Search for the cell housing the specified text and yield its (x, y) center coordinate. 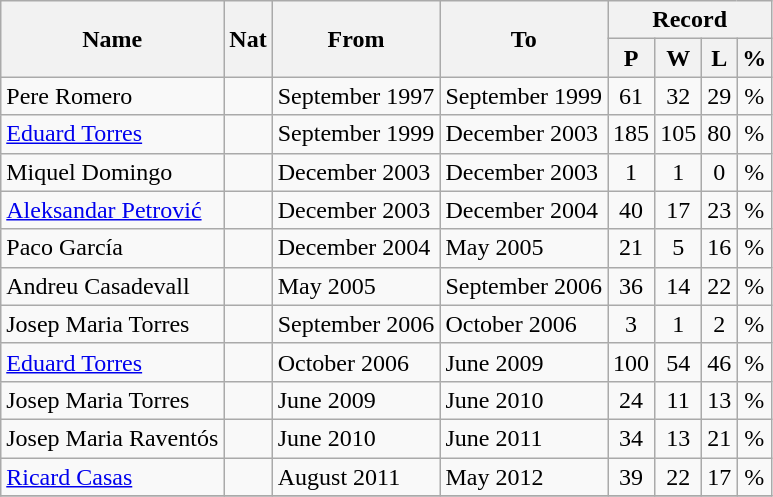
32 (678, 96)
54 (678, 362)
P (632, 58)
Pere Romero (112, 96)
23 (720, 210)
To (524, 39)
Miquel Domingo (112, 172)
105 (678, 134)
0 (720, 172)
Aleksandar Petrović (112, 210)
From (356, 39)
5 (678, 248)
100 (632, 362)
August 2011 (356, 477)
Josep Maria Raventós (112, 438)
61 (632, 96)
Ricard Casas (112, 477)
W (678, 58)
Record (690, 20)
80 (720, 134)
Paco García (112, 248)
Name (112, 39)
Nat (248, 39)
September 1997 (356, 96)
June 2011 (524, 438)
24 (632, 400)
Andreu Casadevall (112, 286)
11 (678, 400)
2 (720, 324)
29 (720, 96)
L (720, 58)
May 2012 (524, 477)
36 (632, 286)
40 (632, 210)
14 (678, 286)
16 (720, 248)
185 (632, 134)
46 (720, 362)
34 (632, 438)
3 (632, 324)
39 (632, 477)
